Extract the (X, Y) coordinate from the center of the cell holding the provided text.  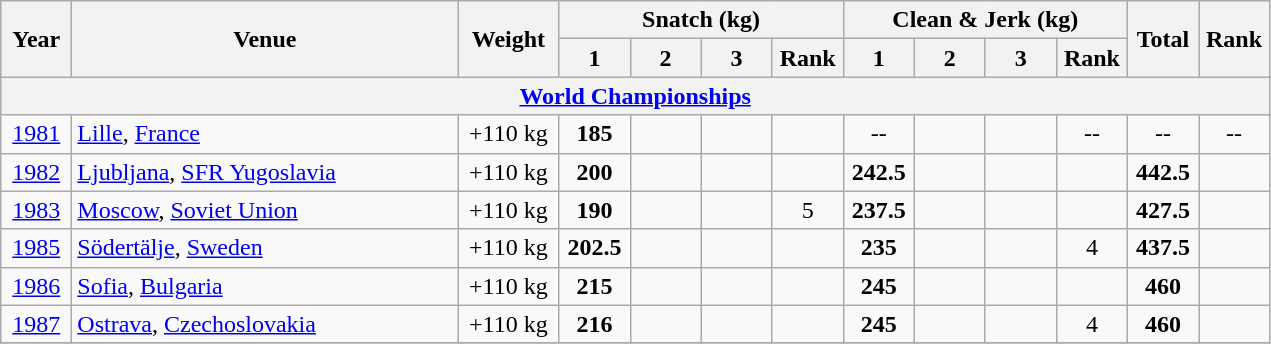
Ljubljana, SFR Yugoslavia (265, 172)
5 (808, 210)
215 (594, 286)
Lille, France (265, 134)
Sofia, Bulgaria (265, 286)
1981 (36, 134)
Ostrava, Czechoslovakia (265, 324)
442.5 (1162, 172)
1986 (36, 286)
1987 (36, 324)
1985 (36, 248)
202.5 (594, 248)
Total (1162, 39)
437.5 (1162, 248)
Snatch (kg) (701, 20)
235 (878, 248)
427.5 (1162, 210)
1983 (36, 210)
200 (594, 172)
Södertälje, Sweden (265, 248)
Venue (265, 39)
Clean & Jerk (kg) (985, 20)
Year (36, 39)
237.5 (878, 210)
World Championships (636, 96)
190 (594, 210)
1982 (36, 172)
185 (594, 134)
Weight (508, 39)
242.5 (878, 172)
216 (594, 324)
Moscow, Soviet Union (265, 210)
